Detect which cell encompasses the target text, then output its (X, Y) center coordinate. 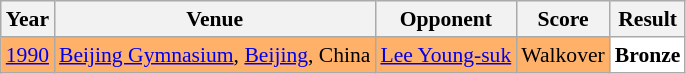
Beijing Gymnasium, Beijing, China (214, 55)
1990 (28, 55)
Result (648, 19)
Walkover (563, 55)
Bronze (648, 55)
Opponent (446, 19)
Score (563, 19)
Lee Young-suk (446, 55)
Venue (214, 19)
Year (28, 19)
